Capture the cell that displays the provided text and extract its (x, y) central coordinate. 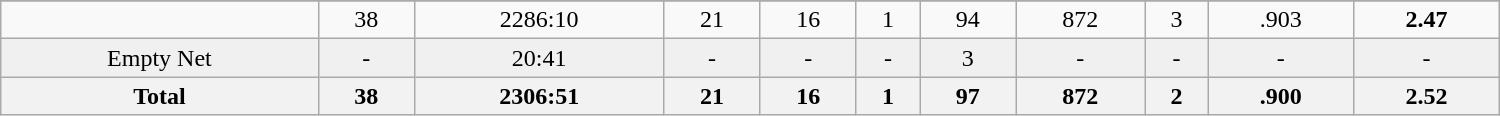
2.52 (1427, 96)
94 (968, 20)
97 (968, 96)
2 (1176, 96)
2286:10 (539, 20)
.900 (1281, 96)
20:41 (539, 58)
Total (160, 96)
Empty Net (160, 58)
2306:51 (539, 96)
.903 (1281, 20)
2.47 (1427, 20)
